Determine the [x, y] coordinate at the center of the cell enclosing the given text.  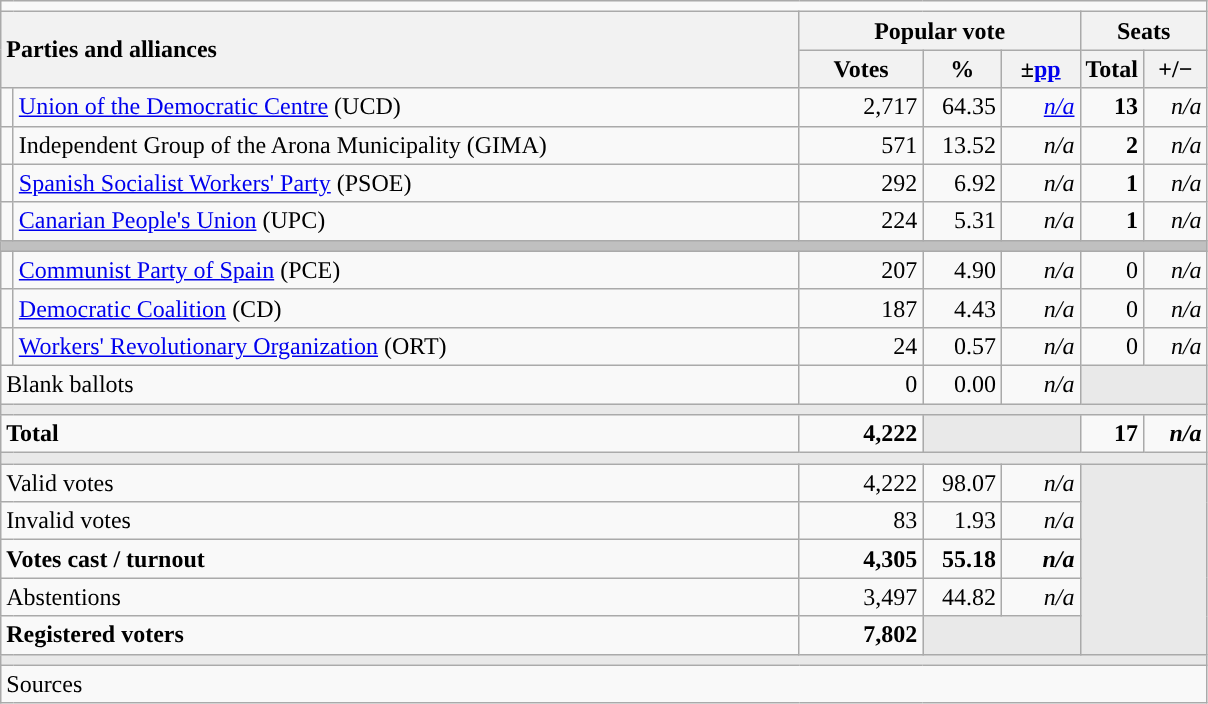
Invalid votes [400, 521]
Sources [604, 684]
224 [861, 221]
Abstentions [400, 597]
Votes cast / turnout [400, 559]
0.00 [962, 384]
24 [861, 346]
13 [1112, 107]
292 [861, 183]
83 [861, 521]
Union of the Democratic Centre (UCD) [406, 107]
571 [861, 145]
7,802 [861, 635]
Votes [861, 69]
55.18 [962, 559]
0.57 [962, 346]
4.90 [962, 270]
Seats [1144, 31]
13.52 [962, 145]
Spanish Socialist Workers' Party (PSOE) [406, 183]
Democratic Coalition (CD) [406, 308]
5.31 [962, 221]
4.43 [962, 308]
6.92 [962, 183]
% [962, 69]
Workers' Revolutionary Organization (ORT) [406, 346]
17 [1112, 434]
207 [861, 270]
Independent Group of the Arona Municipality (GIMA) [406, 145]
+/− [1176, 69]
2,717 [861, 107]
98.07 [962, 483]
Valid votes [400, 483]
Popular vote [940, 31]
2 [1112, 145]
Blank ballots [400, 384]
44.82 [962, 597]
Parties and alliances [400, 50]
Canarian People's Union (UPC) [406, 221]
1.93 [962, 521]
Communist Party of Spain (PCE) [406, 270]
64.35 [962, 107]
4,305 [861, 559]
±pp [1040, 69]
3,497 [861, 597]
187 [861, 308]
Registered voters [400, 635]
